Pinpoint the cell where the given text exists, returning its (x, y) midpoint coordinate. 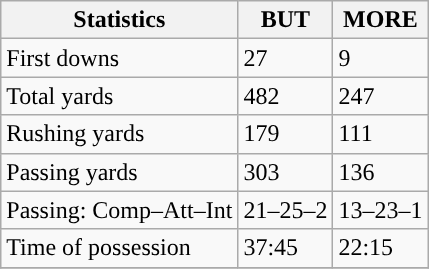
37:45 (286, 248)
Statistics (120, 20)
Rushing yards (120, 134)
111 (380, 134)
9 (380, 58)
Passing: Comp–Att–Int (120, 210)
Total yards (120, 96)
BUT (286, 20)
179 (286, 134)
First downs (120, 58)
Passing yards (120, 172)
27 (286, 58)
Time of possession (120, 248)
13–23–1 (380, 210)
22:15 (380, 248)
303 (286, 172)
482 (286, 96)
MORE (380, 20)
136 (380, 172)
247 (380, 96)
21–25–2 (286, 210)
